Return (x, y) of the center of cell containing provided text 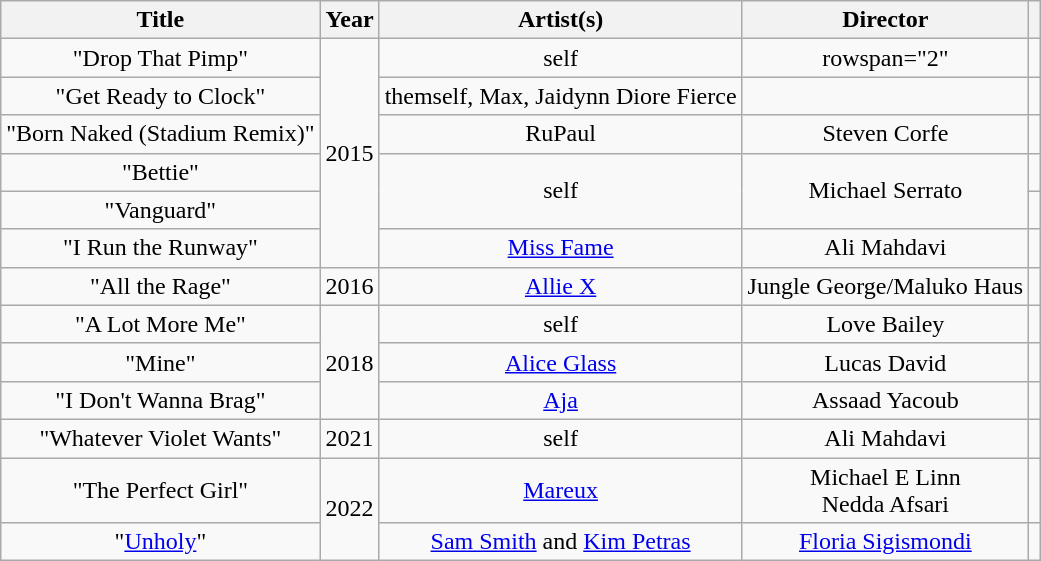
2018 (350, 362)
Mareux (560, 490)
2022 (350, 510)
Allie X (560, 286)
"Drop That Pimp" (160, 58)
Floria Sigismondi (886, 542)
Artist(s) (560, 20)
Jungle George/Maluko Haus (886, 286)
"The Perfect Girl" (160, 490)
Assaad Yacoub (886, 400)
themself, Max, Jaidynn Diore Fierce (560, 96)
2016 (350, 286)
RuPaul (560, 134)
Love Bailey (886, 324)
"Bettie" (160, 172)
Title (160, 20)
rowspan="2" (886, 58)
Year (350, 20)
2021 (350, 438)
"A Lot More Me" (160, 324)
"Whatever Violet Wants" (160, 438)
Steven Corfe (886, 134)
"Born Naked (Stadium Remix)" (160, 134)
Lucas David (886, 362)
Michael Serrato (886, 191)
"Get Ready to Clock" (160, 96)
Sam Smith and Kim Petras (560, 542)
"Mine" (160, 362)
Aja (560, 400)
"I Run the Runway" (160, 248)
"I Don't Wanna Brag" (160, 400)
"All the Rage" (160, 286)
Alice Glass (560, 362)
"Vanguard" (160, 210)
Miss Fame (560, 248)
Director (886, 20)
Michael E LinnNedda Afsari (886, 490)
2015 (350, 153)
"Unholy" (160, 542)
